Return (X, Y) of the center of cell containing provided text 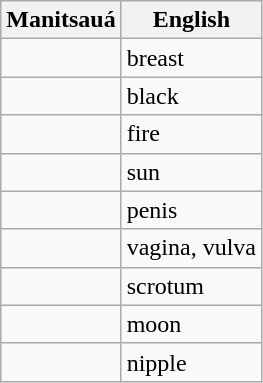
breast (191, 58)
black (191, 96)
scrotum (191, 286)
moon (191, 324)
nipple (191, 362)
vagina, vulva (191, 248)
English (191, 20)
sun (191, 172)
fire (191, 134)
penis (191, 210)
Manitsauá (61, 20)
